Search for the cell housing the specified text and yield its [x, y] center coordinate. 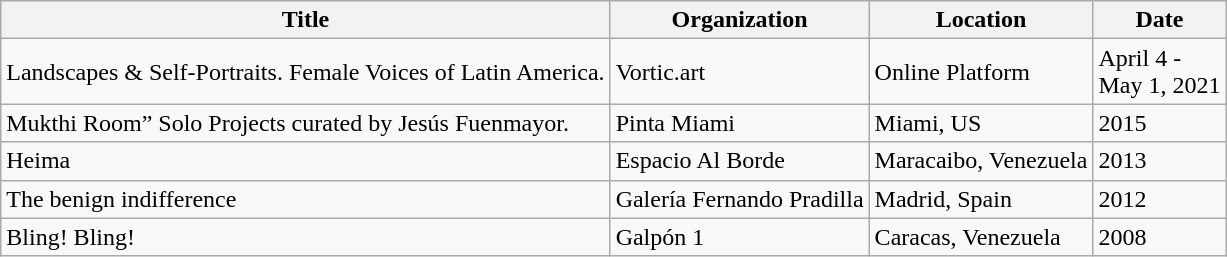
Organization [740, 20]
Caracas, Venezuela [981, 237]
April 4 -May 1, 2021 [1160, 72]
Date [1160, 20]
Galería Fernando Pradilla [740, 199]
2015 [1160, 123]
Maracaibo, Venezuela [981, 161]
Title [306, 20]
Espacio Al Borde [740, 161]
The benign indifference [306, 199]
Vortic.art [740, 72]
Bling! Bling! [306, 237]
Mukthi Room” Solo Projects curated by Jesús Fuenmayor. [306, 123]
Landscapes & Self-Portraits. Female Voices of Latin America. [306, 72]
Pinta Miami [740, 123]
Galpón 1 [740, 237]
2012 [1160, 199]
Miami, US [981, 123]
Madrid, Spain [981, 199]
Location [981, 20]
Heima [306, 161]
2008 [1160, 237]
2013 [1160, 161]
Online Platform [981, 72]
